From the cell containing the given text, extract its center point as (X, Y) coordinate. 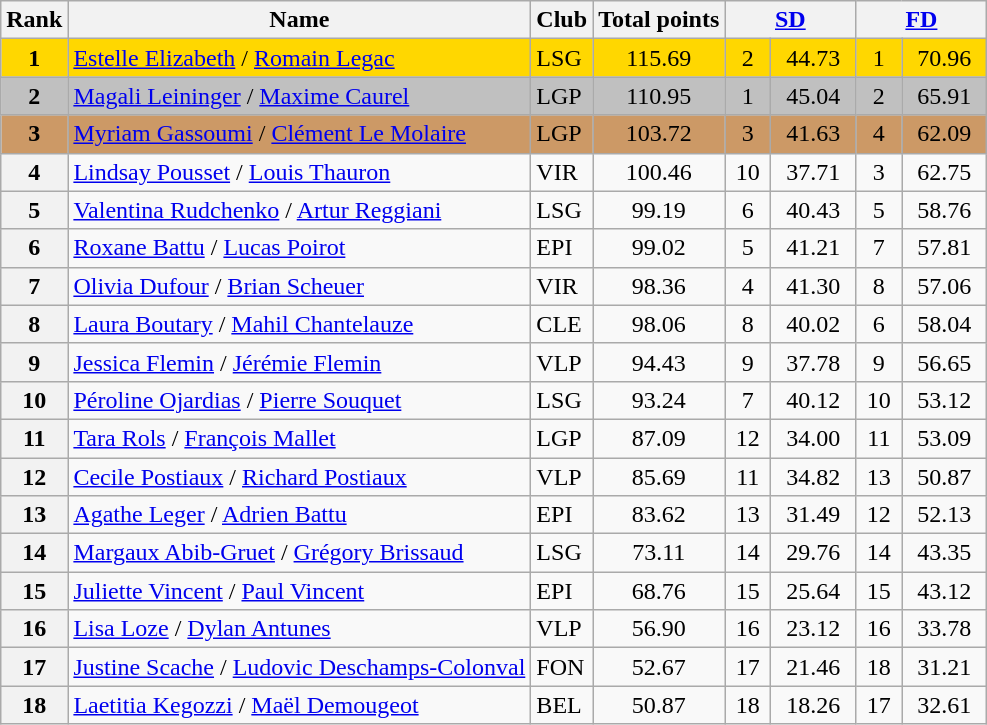
Laetitia Kegozzi / Maël Demougeot (300, 705)
33.78 (944, 629)
43.12 (944, 591)
FD (922, 20)
98.36 (659, 286)
52.13 (944, 515)
Jessica Flemin / Jérémie Flemin (300, 362)
68.76 (659, 591)
Club (562, 20)
93.24 (659, 400)
45.04 (814, 96)
37.71 (814, 172)
Cecile Postiaux / Richard Postiaux (300, 477)
32.61 (944, 705)
44.73 (814, 58)
Total points (659, 20)
65.91 (944, 96)
37.78 (814, 362)
40.43 (814, 210)
Juliette Vincent / Paul Vincent (300, 591)
18.26 (814, 705)
57.06 (944, 286)
85.69 (659, 477)
Estelle Elizabeth / Romain Legac (300, 58)
40.02 (814, 324)
Lindsay Pousset / Louis Thauron (300, 172)
41.21 (814, 248)
53.12 (944, 400)
41.63 (814, 134)
99.19 (659, 210)
Name (300, 20)
34.82 (814, 477)
Rank (34, 20)
29.76 (814, 553)
CLE (562, 324)
52.67 (659, 667)
70.96 (944, 58)
Lisa Loze / Dylan Antunes (300, 629)
100.46 (659, 172)
Justine Scache / Ludovic Deschamps-Colonval (300, 667)
62.75 (944, 172)
31.21 (944, 667)
Valentina Rudchenko / Artur Reggiani (300, 210)
53.09 (944, 438)
99.02 (659, 248)
115.69 (659, 58)
110.95 (659, 96)
56.90 (659, 629)
98.06 (659, 324)
SD (790, 20)
Myriam Gassoumi / Clément Le Molaire (300, 134)
57.81 (944, 248)
58.76 (944, 210)
56.65 (944, 362)
Roxane Battu / Lucas Poirot (300, 248)
25.64 (814, 591)
Tara Rols / François Mallet (300, 438)
62.09 (944, 134)
Magali Leininger / Maxime Caurel (300, 96)
Margaux Abib-Gruet / Grégory Brissaud (300, 553)
BEL (562, 705)
31.49 (814, 515)
Olivia Dufour / Brian Scheuer (300, 286)
58.04 (944, 324)
21.46 (814, 667)
Agathe Leger / Adrien Battu (300, 515)
94.43 (659, 362)
34.00 (814, 438)
40.12 (814, 400)
43.35 (944, 553)
83.62 (659, 515)
73.11 (659, 553)
41.30 (814, 286)
87.09 (659, 438)
23.12 (814, 629)
Laura Boutary / Mahil Chantelauze (300, 324)
103.72 (659, 134)
FON (562, 667)
Péroline Ojardias / Pierre Souquet (300, 400)
